Locate the cell with the specified text and output its (x, y) center coordinate. 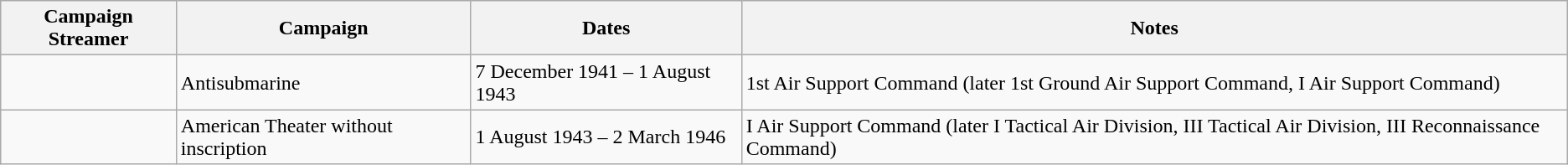
Dates (606, 28)
Campaign Streamer (89, 28)
Notes (1154, 28)
1 August 1943 – 2 March 1946 (606, 137)
Campaign (323, 28)
7 December 1941 – 1 August 1943 (606, 82)
Antisubmarine (323, 82)
I Air Support Command (later I Tactical Air Division, III Tactical Air Division, III Reconnaissance Command) (1154, 137)
American Theater without inscription (323, 137)
1st Air Support Command (later 1st Ground Air Support Command, I Air Support Command) (1154, 82)
